Provide the [x, y] coordinate of the cell's center where the given text is located.  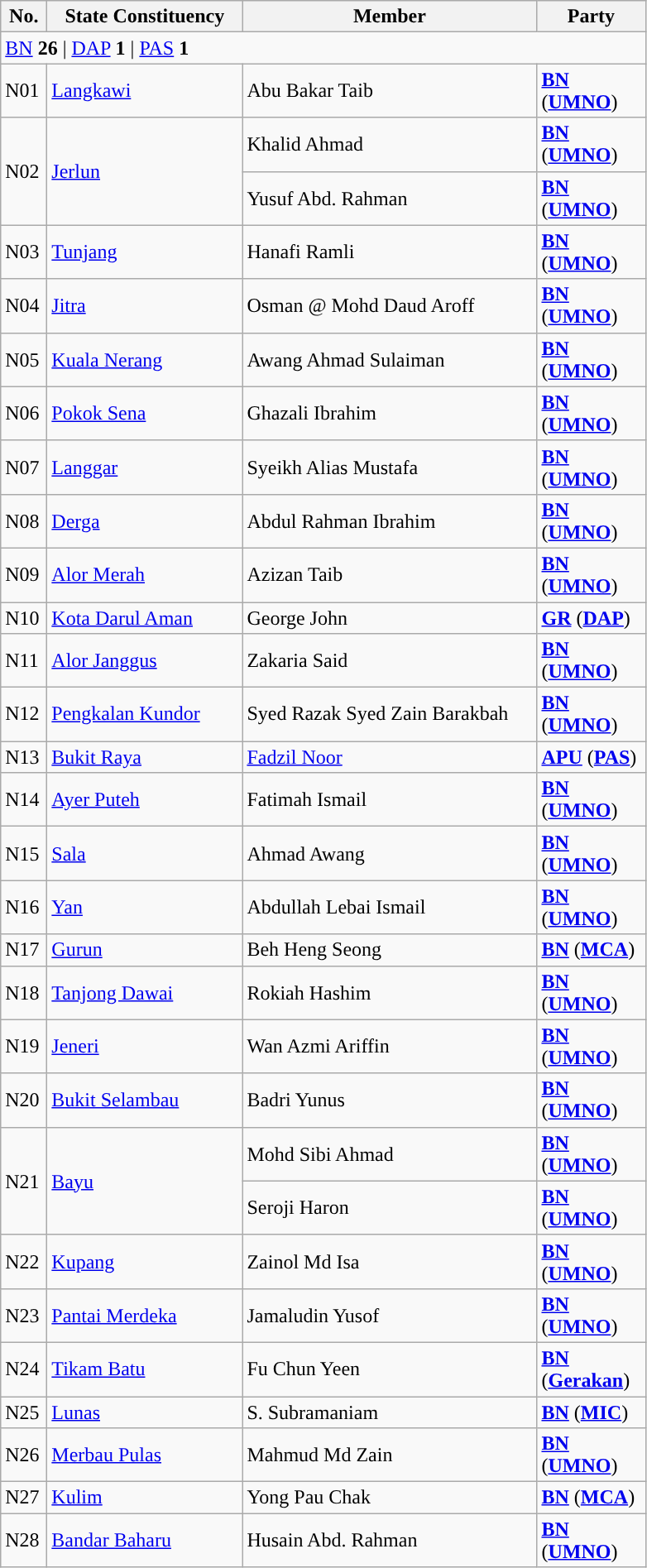
BN (MIC) [591, 1412]
N12 [24, 715]
N03 [24, 252]
State Constituency [145, 17]
N28 [24, 1541]
N23 [24, 1316]
N18 [24, 993]
N15 [24, 854]
N24 [24, 1369]
Tanjong Dawai [145, 993]
N07 [24, 467]
BN 26 | DAP 1 | PAS 1 [323, 48]
N06 [24, 414]
No. [24, 17]
N11 [24, 660]
Ayer Puteh [145, 799]
Osman @ Mohd Daud Aroff [390, 306]
N02 [24, 171]
Jamaludin Yusof [390, 1316]
Badri Yunus [390, 1100]
Gurun [145, 950]
Beh Heng Seong [390, 950]
Fadzil Noor [390, 757]
Awang Ahmad Sulaiman [390, 359]
Mahmud Md Zain [390, 1455]
Langkawi [145, 91]
Kulim [145, 1498]
Ghazali Ibrahim [390, 414]
Husain Abd. Rahman [390, 1541]
Abdul Rahman Ibrahim [390, 521]
Yusuf Abd. Rahman [390, 199]
Jitra [145, 306]
Langgar [145, 467]
N13 [24, 757]
Bandar Baharu [145, 1541]
Jerlun [145, 171]
N16 [24, 907]
Lunas [145, 1412]
Sala [145, 854]
Syed Razak Syed Zain Barakbah [390, 715]
N04 [24, 306]
Bukit Selambau [145, 1100]
Party [591, 17]
N14 [24, 799]
Kuala Nerang [145, 359]
Yan [145, 907]
N25 [24, 1412]
Azizan Taib [390, 574]
Hanafi Ramli [390, 252]
Fatimah Ismail [390, 799]
Derga [145, 521]
Zakaria Said [390, 660]
N08 [24, 521]
Syeikh Alias Mustafa [390, 467]
Abu Bakar Taib [390, 91]
N27 [24, 1498]
Zainol Md Isa [390, 1261]
Pantai Merdeka [145, 1316]
BN (Gerakan) [591, 1369]
Bukit Raya [145, 757]
N01 [24, 91]
Rokiah Hashim [390, 993]
N20 [24, 1100]
Yong Pau Chak [390, 1498]
N26 [24, 1455]
Bayu [145, 1181]
N21 [24, 1181]
Member [390, 17]
S. Subramaniam [390, 1412]
Tikam Batu [145, 1369]
N19 [24, 1046]
GR (DAP) [591, 618]
Alor Merah [145, 574]
Kota Darul Aman [145, 618]
N09 [24, 574]
Ahmad Awang [390, 854]
Alor Janggus [145, 660]
Kupang [145, 1261]
APU (PAS) [591, 757]
Pengkalan Kundor [145, 715]
Abdullah Lebai Ismail [390, 907]
Tunjang [145, 252]
Khalid Ahmad [390, 144]
Pokok Sena [145, 414]
Seroji Haron [390, 1208]
Merbau Pulas [145, 1455]
Mohd Sibi Ahmad [390, 1153]
George John [390, 618]
Wan Azmi Ariffin [390, 1046]
N10 [24, 618]
Jeneri [145, 1046]
Fu Chun Yeen [390, 1369]
N17 [24, 950]
N22 [24, 1261]
N05 [24, 359]
